Identify which cell holds the provided text, then report its [X, Y] central coordinate. 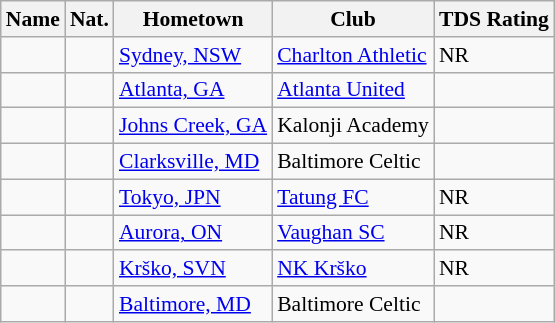
Atlanta, GA [193, 90]
Nat. [90, 19]
Johns Creek, GA [193, 126]
Hometown [193, 19]
Tatung FC [353, 197]
Krško, SVN [193, 269]
Sydney, NSW [193, 55]
Tokyo, JPN [193, 197]
Atlanta United [353, 90]
Vaughan SC [353, 233]
TDS Rating [494, 19]
Aurora, ON [193, 233]
Charlton Athletic [353, 55]
Name [33, 19]
NK Krško [353, 269]
Baltimore, MD [193, 304]
Club [353, 19]
Kalonji Academy [353, 126]
Clarksville, MD [193, 162]
